Scan for the cell matching the given text and deliver its (X, Y) coordinate at center. 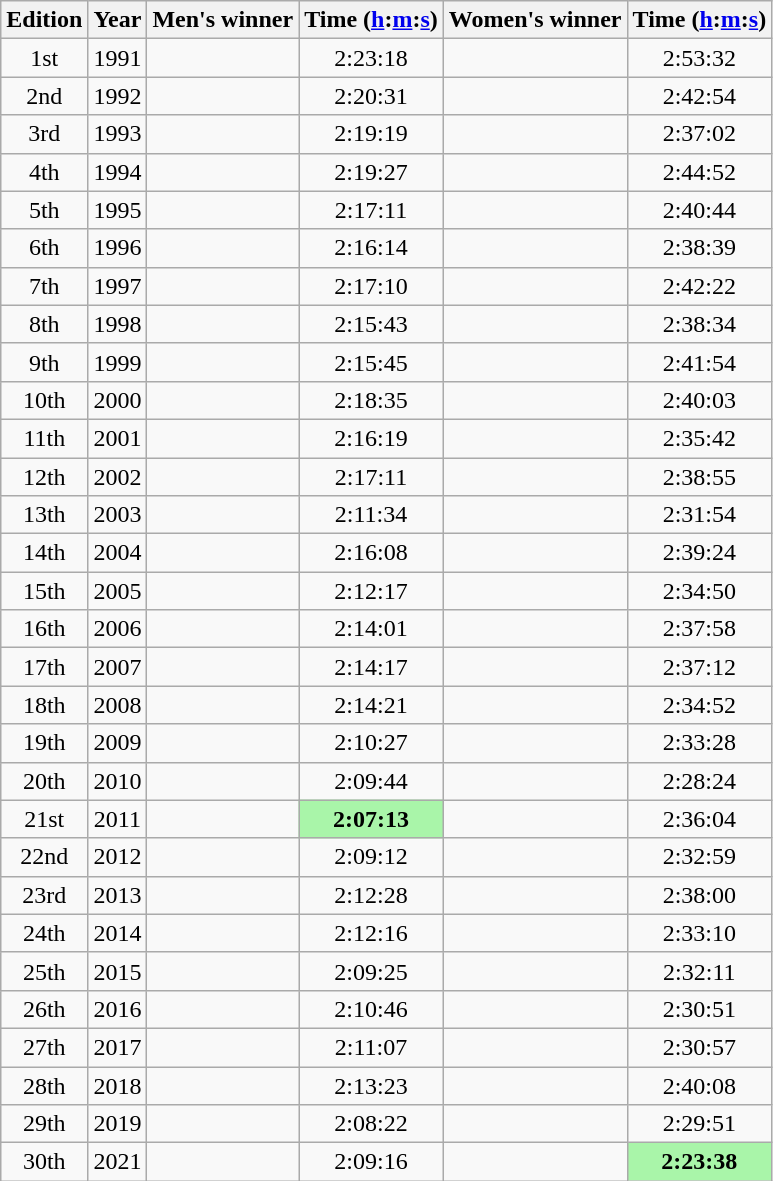
2002 (118, 477)
2:20:31 (372, 96)
2010 (118, 781)
21st (44, 819)
2:40:08 (700, 1085)
2:09:25 (372, 971)
2:42:22 (700, 286)
26th (44, 1009)
20th (44, 781)
13th (44, 515)
2:34:50 (700, 591)
2:14:21 (372, 705)
2014 (118, 933)
2:17:10 (372, 286)
2:08:22 (372, 1124)
2015 (118, 971)
2004 (118, 553)
2011 (118, 819)
24th (44, 933)
2:44:52 (700, 172)
2:38:55 (700, 477)
2:32:11 (700, 971)
2:40:44 (700, 210)
7th (44, 286)
1991 (118, 58)
12th (44, 477)
6th (44, 248)
25th (44, 971)
2:09:44 (372, 781)
2:37:12 (700, 667)
14th (44, 553)
2:37:02 (700, 134)
1st (44, 58)
2:31:54 (700, 515)
2:19:27 (372, 172)
30th (44, 1162)
27th (44, 1047)
2008 (118, 705)
Men's winner (223, 20)
2:16:19 (372, 438)
Women's winner (535, 20)
2:35:42 (700, 438)
1994 (118, 172)
2nd (44, 96)
2:16:08 (372, 553)
1992 (118, 96)
9th (44, 362)
2:39:24 (700, 553)
18th (44, 705)
2:41:54 (700, 362)
2:36:04 (700, 819)
Edition (44, 20)
2009 (118, 743)
3rd (44, 134)
29th (44, 1124)
2:34:52 (700, 705)
2:53:32 (700, 58)
2017 (118, 1047)
2:38:34 (700, 324)
2:38:39 (700, 248)
2021 (118, 1162)
8th (44, 324)
2003 (118, 515)
2:38:00 (700, 895)
1996 (118, 248)
2:28:24 (700, 781)
1993 (118, 134)
2:30:57 (700, 1047)
2:15:45 (372, 362)
15th (44, 591)
2:13:23 (372, 1085)
2006 (118, 629)
Year (118, 20)
2:12:28 (372, 895)
2:33:10 (700, 933)
2013 (118, 895)
2:10:27 (372, 743)
2:18:35 (372, 400)
1998 (118, 324)
2:23:18 (372, 58)
2:09:16 (372, 1162)
2:11:07 (372, 1047)
2:23:38 (700, 1162)
16th (44, 629)
2:42:54 (700, 96)
2:12:17 (372, 591)
2:07:13 (372, 819)
10th (44, 400)
2:14:17 (372, 667)
2001 (118, 438)
22nd (44, 857)
2007 (118, 667)
5th (44, 210)
23rd (44, 895)
2012 (118, 857)
4th (44, 172)
2:12:16 (372, 933)
2:14:01 (372, 629)
2018 (118, 1085)
19th (44, 743)
1997 (118, 286)
2:33:28 (700, 743)
1995 (118, 210)
2:15:43 (372, 324)
11th (44, 438)
2000 (118, 400)
2:37:58 (700, 629)
2:19:19 (372, 134)
2:32:59 (700, 857)
1999 (118, 362)
2:09:12 (372, 857)
2:16:14 (372, 248)
2:40:03 (700, 400)
2019 (118, 1124)
2005 (118, 591)
2:11:34 (372, 515)
17th (44, 667)
28th (44, 1085)
2:30:51 (700, 1009)
2:10:46 (372, 1009)
2016 (118, 1009)
2:29:51 (700, 1124)
